Provide the [x, y] coordinate of the cell's center where the given text is located.  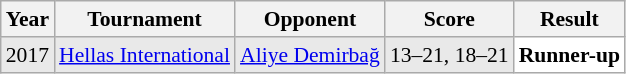
Runner-up [570, 55]
Opponent [310, 19]
Hellas International [144, 55]
Tournament [144, 19]
13–21, 18–21 [450, 55]
Result [570, 19]
Aliye Demirbağ [310, 55]
2017 [28, 55]
Year [28, 19]
Score [450, 19]
